Identify which cell holds the provided text, then report its [X, Y] central coordinate. 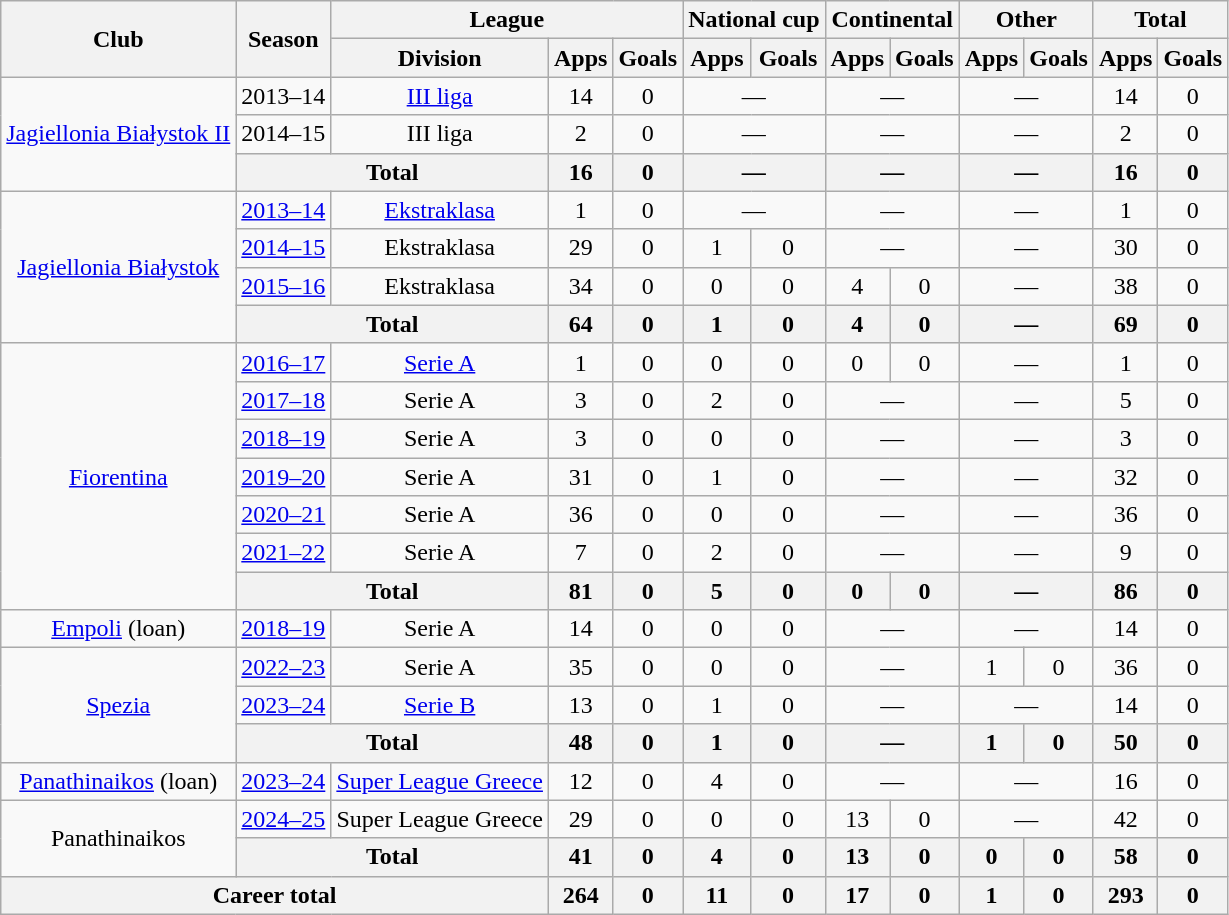
30 [1125, 248]
2017–18 [284, 400]
48 [580, 743]
Season [284, 39]
Panathinaikos [118, 838]
11 [717, 895]
31 [580, 477]
64 [580, 324]
Jagiellonia Białystok [118, 267]
Panathinaikos (loan) [118, 781]
34 [580, 286]
2016–17 [284, 362]
7 [580, 553]
35 [580, 667]
2019–20 [284, 477]
2021–22 [284, 553]
2022–23 [284, 667]
National cup [754, 20]
41 [580, 857]
Fiorentina [118, 476]
69 [1125, 324]
81 [580, 591]
Spezia [118, 705]
Club [118, 39]
Division [440, 58]
50 [1125, 743]
264 [580, 895]
12 [580, 781]
Continental [892, 20]
17 [857, 895]
Career total [275, 895]
League [507, 20]
86 [1125, 591]
Jagiellonia Białystok II [118, 134]
9 [1125, 553]
2015–16 [284, 286]
32 [1125, 477]
38 [1125, 286]
Serie B [440, 705]
293 [1125, 895]
42 [1125, 819]
Other [1026, 20]
Empoli (loan) [118, 629]
58 [1125, 857]
2020–21 [284, 515]
2024–25 [284, 819]
